Locate the cell with the specified text and output its [X, Y] center coordinate. 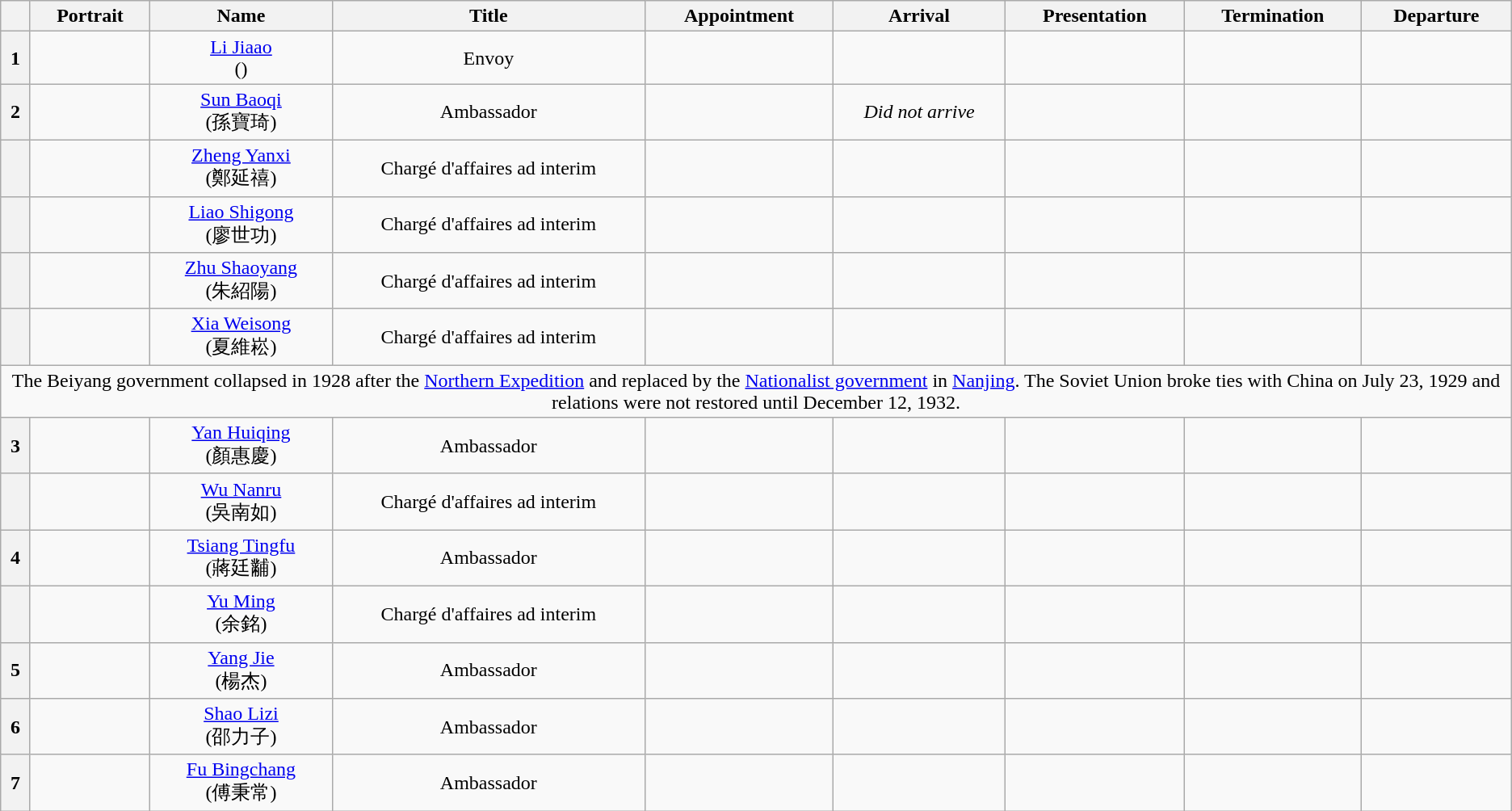
7 [16, 783]
1 [16, 58]
6 [16, 727]
Zheng Yanxi(鄭延禧) [241, 168]
5 [16, 670]
2 [16, 112]
Zhu Shaoyang(朱紹陽) [241, 281]
Xia Weisong(夏維崧) [241, 337]
Appointment [738, 16]
Tsiang Tingfu(蔣廷黼) [241, 558]
Title [488, 16]
Sun Baoqi(孫寶琦) [241, 112]
Name [241, 16]
Wu Nanru(吳南如) [241, 502]
Arrival [919, 16]
Li Jiaao() [241, 58]
Termination [1273, 16]
Did not arrive [919, 112]
Shao Lizi(邵力子) [241, 727]
Envoy [488, 58]
4 [16, 558]
Portrait [90, 16]
Presentation [1095, 16]
Liao Shigong(廖世功) [241, 225]
Departure [1436, 16]
3 [16, 446]
Yang Jie(楊杰) [241, 670]
Yu Ming(余銘) [241, 614]
Yan Huiqing(顏惠慶) [241, 446]
Fu Bingchang(傅秉常) [241, 783]
